Output the (x, y) coordinate of the center of the cell containing the given text.  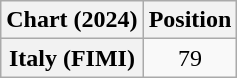
Position (190, 20)
Chart (2024) (72, 20)
79 (190, 58)
Italy (FIMI) (72, 58)
